Output the [x, y] coordinate of the center of the cell containing the given text.  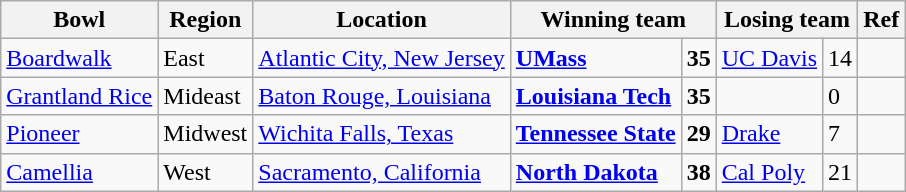
Cal Poly [769, 172]
Boardwalk [80, 58]
Bowl [80, 20]
0 [840, 96]
Sacramento, California [382, 172]
UC Davis [769, 58]
UMass [596, 58]
7 [840, 134]
Tennessee State [596, 134]
38 [698, 172]
Drake [769, 134]
Mideast [206, 96]
Pioneer [80, 134]
Midwest [206, 134]
Camellia [80, 172]
Grantland Rice [80, 96]
Location [382, 20]
Winning team [613, 20]
Region [206, 20]
14 [840, 58]
Atlantic City, New Jersey [382, 58]
21 [840, 172]
North Dakota [596, 172]
East [206, 58]
Wichita Falls, Texas [382, 134]
Louisiana Tech [596, 96]
West [206, 172]
Ref [882, 20]
29 [698, 134]
Baton Rouge, Louisiana [382, 96]
Losing team [786, 20]
